For the text-containing cell, return its midpoint in [x, y] coordinate format. 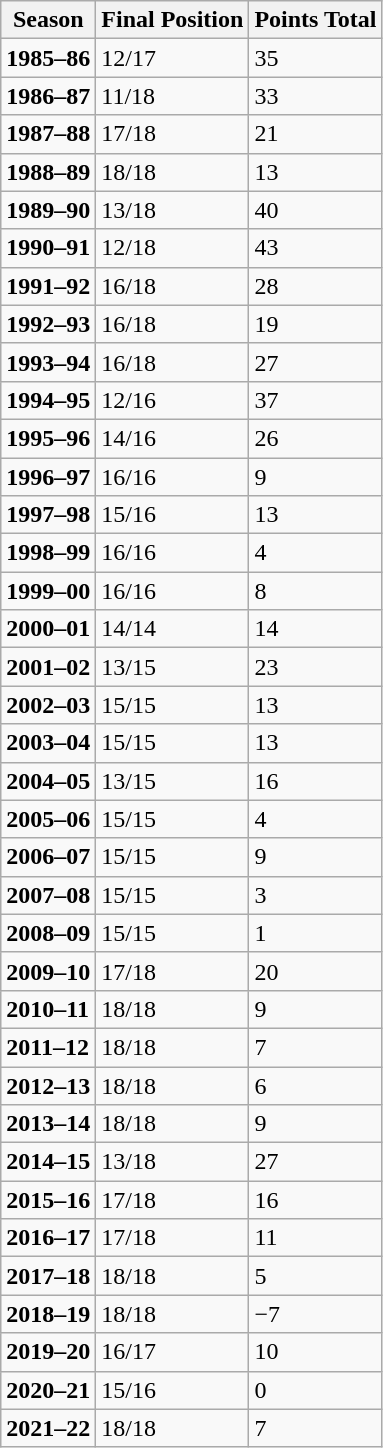
1987–88 [48, 134]
2008–09 [48, 933]
43 [316, 248]
2021–22 [48, 1428]
20 [316, 971]
1988–89 [48, 172]
1986–87 [48, 96]
−7 [316, 1314]
12/16 [172, 400]
1995–96 [48, 438]
2003–04 [48, 743]
1994–95 [48, 400]
1991–92 [48, 286]
2001–02 [48, 667]
1990–91 [48, 248]
1985–86 [48, 58]
1992–93 [48, 324]
Season [48, 20]
2004–05 [48, 781]
2015–16 [48, 1200]
12/18 [172, 248]
2000–01 [48, 629]
1996–97 [48, 477]
26 [316, 438]
33 [316, 96]
2018–19 [48, 1314]
14 [316, 629]
3 [316, 895]
8 [316, 591]
2011–12 [48, 1047]
2006–07 [48, 857]
6 [316, 1085]
1999–00 [48, 591]
1 [316, 933]
14/14 [172, 629]
11 [316, 1238]
2007–08 [48, 895]
1993–94 [48, 362]
19 [316, 324]
1997–98 [48, 515]
2005–06 [48, 819]
23 [316, 667]
2013–14 [48, 1124]
Final Position [172, 20]
Points Total [316, 20]
2002–03 [48, 705]
21 [316, 134]
37 [316, 400]
16/17 [172, 1352]
1989–90 [48, 210]
35 [316, 58]
10 [316, 1352]
2009–10 [48, 971]
2012–13 [48, 1085]
11/18 [172, 96]
12/17 [172, 58]
2020–21 [48, 1390]
2010–11 [48, 1009]
14/16 [172, 438]
5 [316, 1276]
2016–17 [48, 1238]
2014–15 [48, 1162]
2019–20 [48, 1352]
2017–18 [48, 1276]
40 [316, 210]
28 [316, 286]
0 [316, 1390]
1998–99 [48, 553]
